Identify which cell holds the provided text, then report its (X, Y) central coordinate. 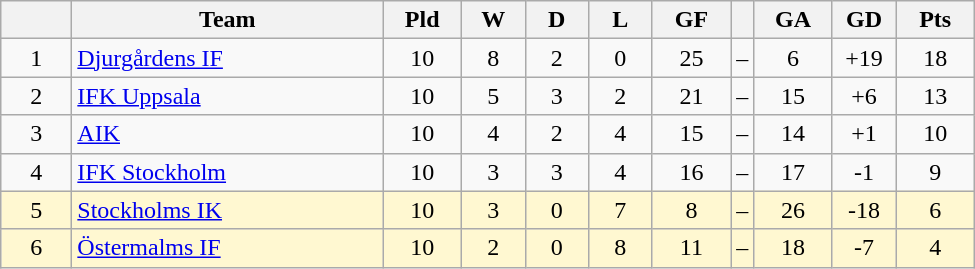
25 (692, 58)
-1 (864, 172)
IFK Uppsala (228, 96)
17 (794, 172)
Djurgårdens IF (228, 58)
+6 (864, 96)
Stockholms IK (228, 210)
9 (936, 172)
GA (794, 20)
IFK Stockholm (228, 172)
14 (794, 134)
Pts (936, 20)
26 (794, 210)
Pld (422, 20)
-18 (864, 210)
Östermalms IF (228, 248)
GD (864, 20)
+1 (864, 134)
7 (621, 210)
21 (692, 96)
+19 (864, 58)
13 (936, 96)
1 (36, 58)
L (621, 20)
AIK (228, 134)
D (557, 20)
W (493, 20)
16 (692, 172)
11 (692, 248)
Team (228, 20)
GF (692, 20)
-7 (864, 248)
